Capture the cell that displays the provided text and extract its (X, Y) central coordinate. 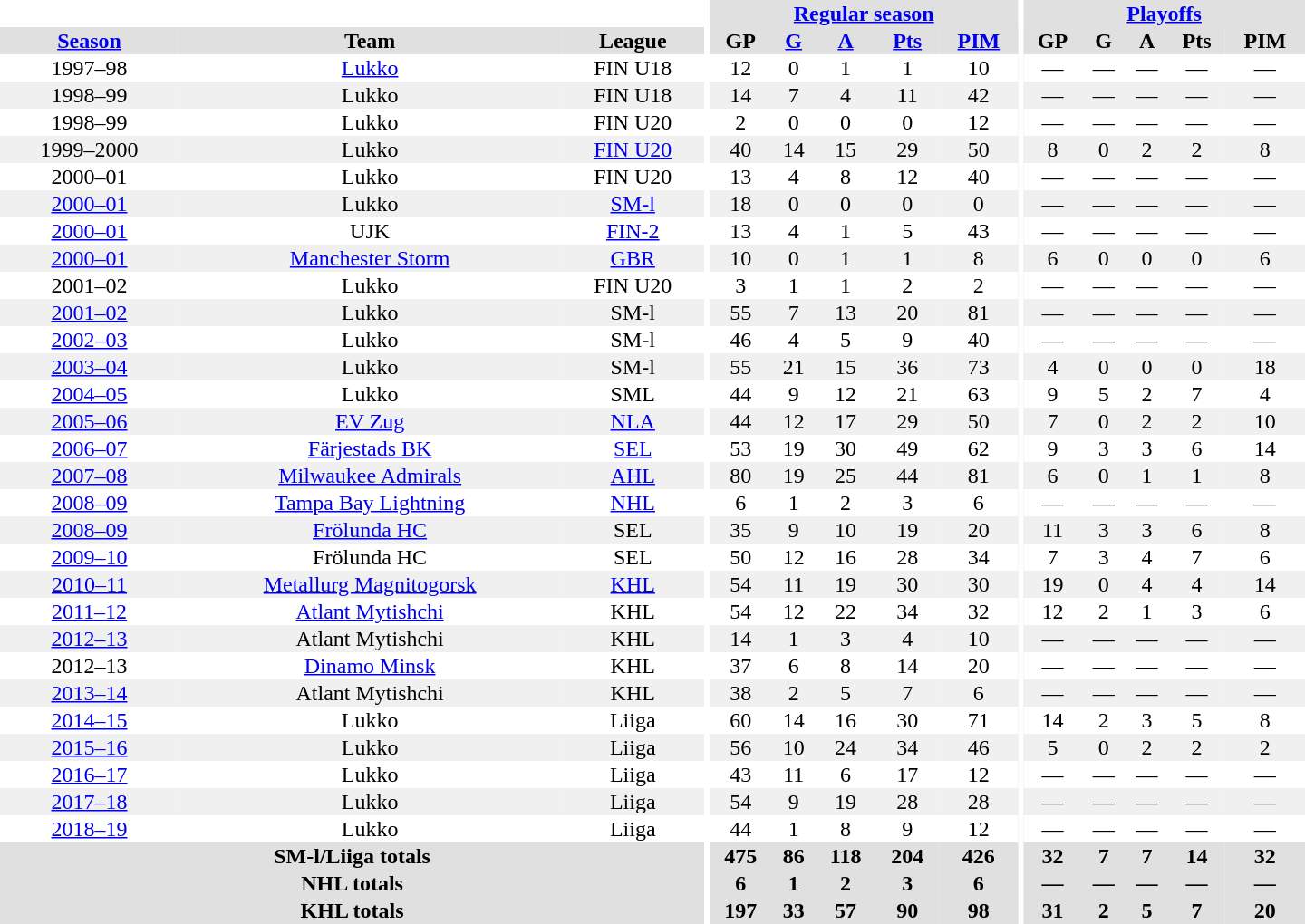
2004–05 (89, 394)
UJK (370, 231)
EV Zug (370, 421)
49 (908, 448)
Tampa Bay Lightning (370, 503)
2014–15 (89, 720)
2007–08 (89, 476)
Manchester Storm (370, 258)
SM-l/Liiga totals (352, 856)
GBR (633, 258)
Regular season (865, 14)
2013–14 (89, 693)
33 (794, 910)
2011–12 (89, 611)
Milwaukee Admirals (370, 476)
53 (741, 448)
24 (846, 747)
42 (979, 95)
37 (741, 666)
38 (741, 693)
NHL totals (352, 883)
60 (741, 720)
86 (794, 856)
2006–07 (89, 448)
35 (741, 530)
80 (741, 476)
2010–11 (89, 584)
2002–03 (89, 340)
2003–04 (89, 367)
2015–16 (89, 747)
62 (979, 448)
2009–10 (89, 557)
204 (908, 856)
League (633, 41)
2016–17 (89, 775)
426 (979, 856)
Playoffs (1164, 14)
118 (846, 856)
AHL (633, 476)
98 (979, 910)
90 (908, 910)
31 (1052, 910)
Färjestads BK (370, 448)
Metallurg Magnitogorsk (370, 584)
1999–2000 (89, 149)
Dinamo Minsk (370, 666)
2017–18 (89, 802)
63 (979, 394)
197 (741, 910)
475 (741, 856)
71 (979, 720)
FIN-2 (633, 231)
Season (89, 41)
25 (846, 476)
KHL totals (352, 910)
2018–19 (89, 829)
Team (370, 41)
73 (979, 367)
57 (846, 910)
NLA (633, 421)
2005–06 (89, 421)
56 (741, 747)
NHL (633, 503)
22 (846, 611)
36 (908, 367)
1997–98 (89, 68)
SML (633, 394)
